Extract the (x, y) coordinate from the center of the cell holding the provided text.  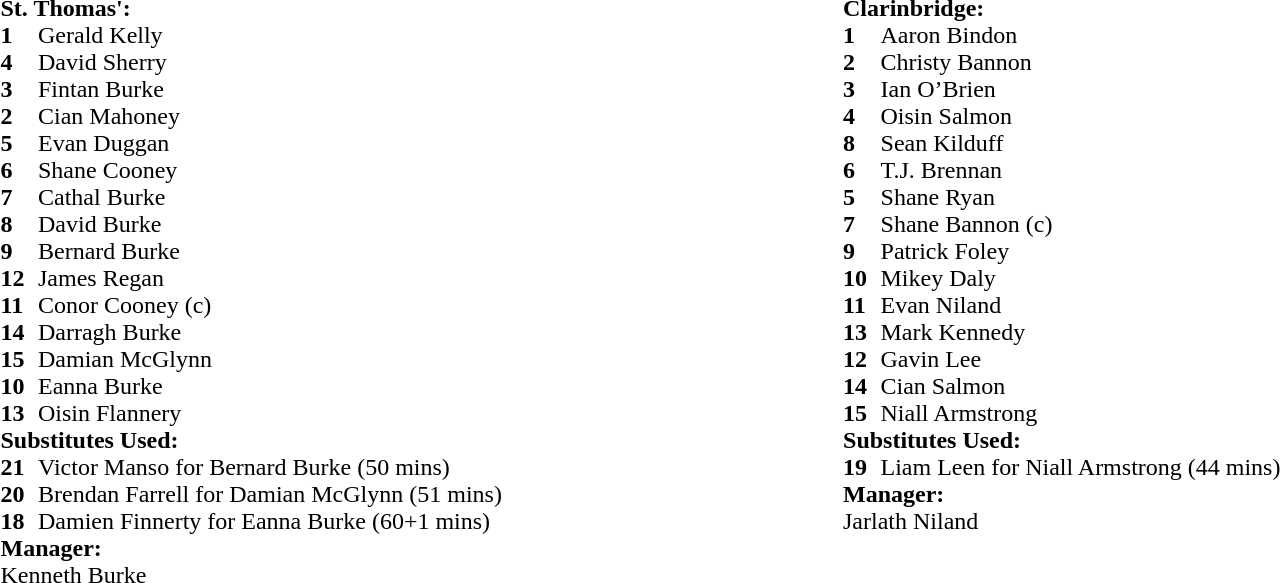
Oisin Flannery (270, 414)
20 (19, 494)
19 (862, 468)
21 (19, 468)
Victor Manso for Bernard Burke (50 mins) (270, 468)
James Regan (270, 278)
David Sherry (270, 62)
Evan Duggan (270, 144)
Jarlath Niland (1062, 522)
Cian Mahoney (270, 116)
Damien Finnerty for Eanna Burke (60+1 mins) (270, 522)
Damian McGlynn (270, 360)
Eanna Burke (270, 386)
Fintan Burke (270, 90)
David Burke (270, 224)
Darragh Burke (270, 332)
Brendan Farrell for Damian McGlynn (51 mins) (270, 494)
Cathal Burke (270, 198)
18 (19, 522)
Shane Cooney (270, 170)
Gerald Kelly (270, 36)
Bernard Burke (270, 252)
Conor Cooney (c) (270, 306)
